Output the [x, y] coordinate of the center of the cell containing the given text.  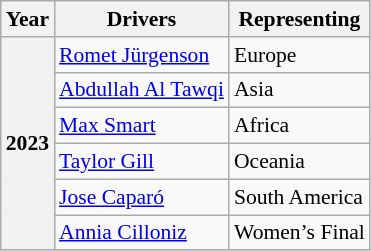
Jose Caparó [142, 197]
Drivers [142, 19]
Annia Cilloniz [142, 233]
Oceania [300, 162]
Representing [300, 19]
Romet Jürgenson [142, 55]
Abdullah Al Tawqi [142, 90]
Year [28, 19]
Africa [300, 126]
Max Smart [142, 126]
Europe [300, 55]
Women’s Final [300, 233]
2023 [28, 144]
Taylor Gill [142, 162]
Asia [300, 90]
South America [300, 197]
